Pinpoint the cell where the given text exists, returning its (x, y) midpoint coordinate. 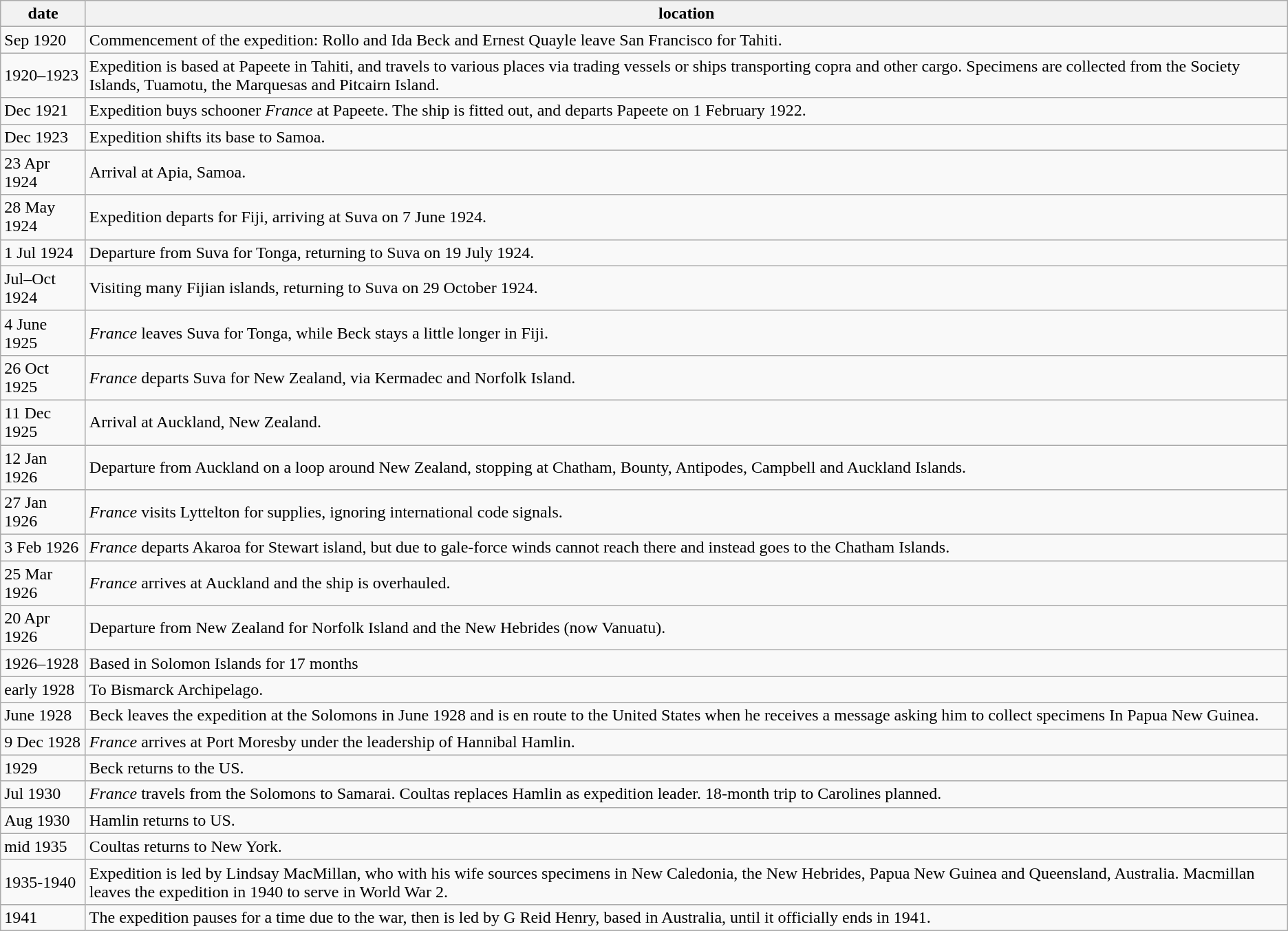
Sep 1920 (43, 40)
France arrives at Port Moresby under the leadership of Hannibal Hamlin. (687, 742)
28 May 1924 (43, 217)
Dec 1921 (43, 111)
Expedition buys schooner France at Papeete. The ship is fitted out, and departs Papeete on 1 February 1922. (687, 111)
France departs Suva for New Zealand, via Kermadec and Norfolk Island. (687, 377)
early 1928 (43, 689)
location (687, 14)
date (43, 14)
Jul–Oct 1924 (43, 288)
Departure from Suva for Tonga, returning to Suva on 19 July 1924. (687, 253)
25 Mar 1926 (43, 584)
France departs Akaroa for Stewart island, but due to gale-force winds cannot reach there and instead goes to the Chatham Islands. (687, 548)
To Bismarck Archipelago. (687, 689)
June 1928 (43, 716)
3 Feb 1926 (43, 548)
Hamlin returns to US. (687, 820)
1929 (43, 768)
Departure from New Zealand for Norfolk Island and the New Hebrides (now Vanuatu). (687, 628)
France arrives at Auckland and the ship is overhauled. (687, 584)
Arrival at Auckland, New Zealand. (687, 422)
4 June 1925 (43, 333)
1920–1923 (43, 76)
1935-1940 (43, 882)
26 Oct 1925 (43, 377)
Based in Solomon Islands for 17 months (687, 663)
mid 1935 (43, 846)
11 Dec 1925 (43, 422)
1 Jul 1924 (43, 253)
1926–1928 (43, 663)
Visiting many Fijian islands, returning to Suva on 29 October 1924. (687, 288)
Jul 1930 (43, 794)
1941 (43, 917)
9 Dec 1928 (43, 742)
Aug 1930 (43, 820)
23 Apr 1924 (43, 172)
Beck returns to the US. (687, 768)
France visits Lyttelton for supplies, ignoring international code signals. (687, 512)
Arrival at Apia, Samoa. (687, 172)
France travels from the Solomons to Samarai. Coultas replaces Hamlin as expedition leader. 18-month trip to Carolines planned. (687, 794)
The expedition pauses for a time due to the war, then is led by G Reid Henry, based in Australia, until it officially ends in 1941. (687, 917)
12 Jan 1926 (43, 467)
Expedition departs for Fiji, arriving at Suva on 7 June 1924. (687, 217)
Coultas returns to New York. (687, 846)
27 Jan 1926 (43, 512)
Expedition shifts its base to Samoa. (687, 137)
Commencement of the expedition: Rollo and Ida Beck and Ernest Quayle leave San Francisco for Tahiti. (687, 40)
Dec 1923 (43, 137)
Departure from Auckland on a loop around New Zealand, stopping at Chatham, Bounty, Antipodes, Campbell and Auckland Islands. (687, 467)
20 Apr 1926 (43, 628)
France leaves Suva for Tonga, while Beck stays a little longer in Fiji. (687, 333)
